Provide the [x, y] coordinate of the cell's center where the given text is located.  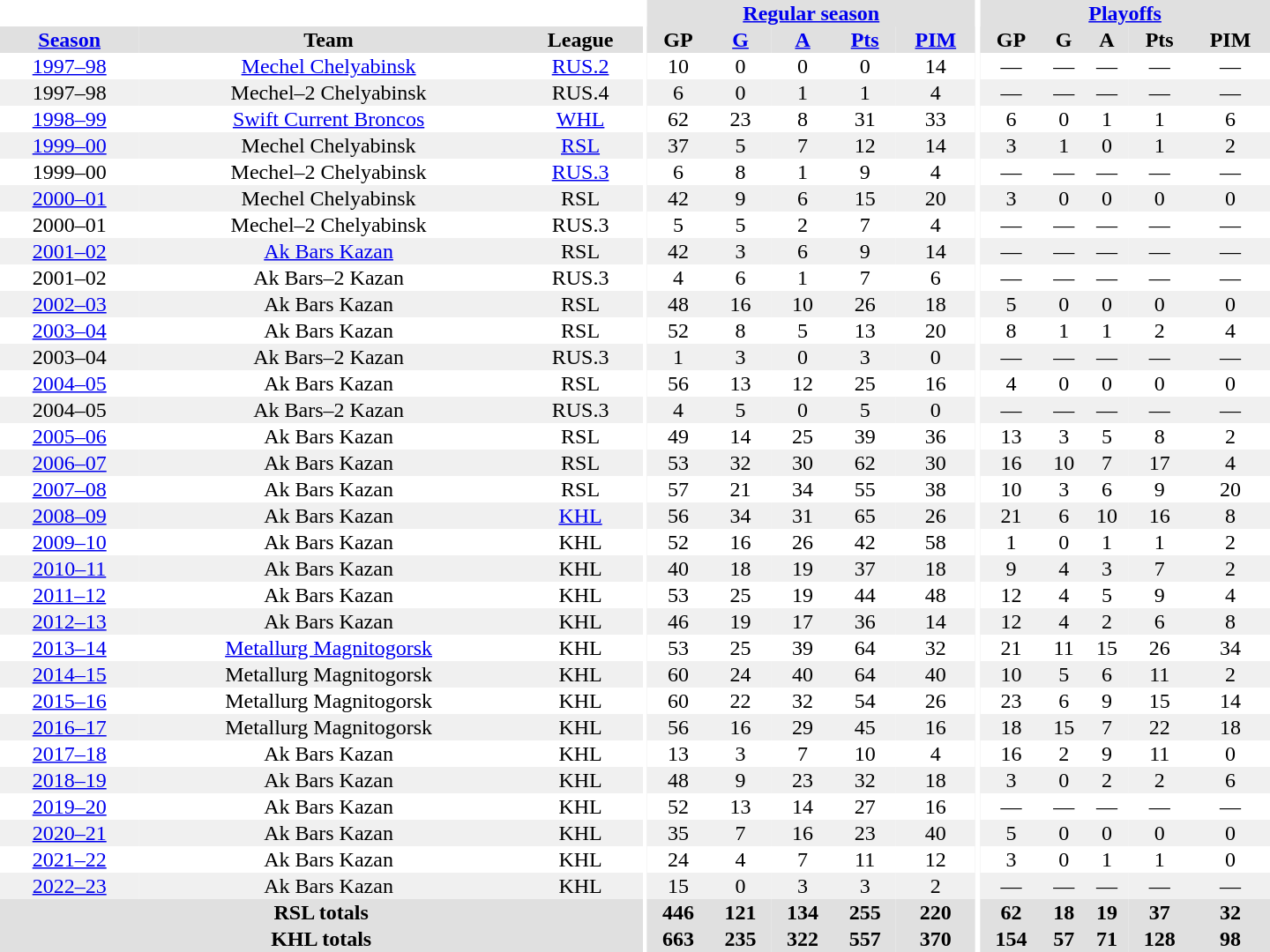
54 [864, 701]
2019–20 [69, 807]
Swift Current Broncos [328, 119]
35 [679, 833]
446 [679, 912]
2014–15 [69, 674]
71 [1108, 939]
RUS.2 [580, 66]
2021–22 [69, 859]
2016–17 [69, 727]
2005–06 [69, 436]
2017–18 [69, 754]
49 [679, 436]
League [580, 40]
38 [936, 489]
27 [864, 807]
1998–99 [69, 119]
Playoffs [1125, 13]
2020–21 [69, 833]
2006–07 [69, 463]
Season [69, 40]
65 [864, 516]
2018–19 [69, 780]
220 [936, 912]
2008–09 [69, 516]
58 [936, 542]
2010–11 [69, 569]
663 [679, 939]
46 [679, 621]
KHL totals [321, 939]
RSL totals [321, 912]
Regular season [811, 13]
2009–10 [69, 542]
2022–23 [69, 886]
WHL [580, 119]
45 [864, 727]
55 [864, 489]
134 [803, 912]
44 [864, 595]
322 [803, 939]
2013–14 [69, 648]
128 [1159, 939]
33 [936, 119]
RUS.4 [580, 93]
557 [864, 939]
2011–12 [69, 595]
235 [741, 939]
2012–13 [69, 621]
98 [1230, 939]
370 [936, 939]
29 [803, 727]
Team [328, 40]
2002–03 [69, 304]
2007–08 [69, 489]
121 [741, 912]
255 [864, 912]
2015–16 [69, 701]
154 [1011, 939]
